Pinpoint the cell where the given text exists, returning its (X, Y) midpoint coordinate. 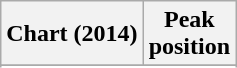
Peakposition (189, 34)
Chart (2014) (72, 34)
